Find where the given text appears and provide that cell's center as (X, Y) coordinate. 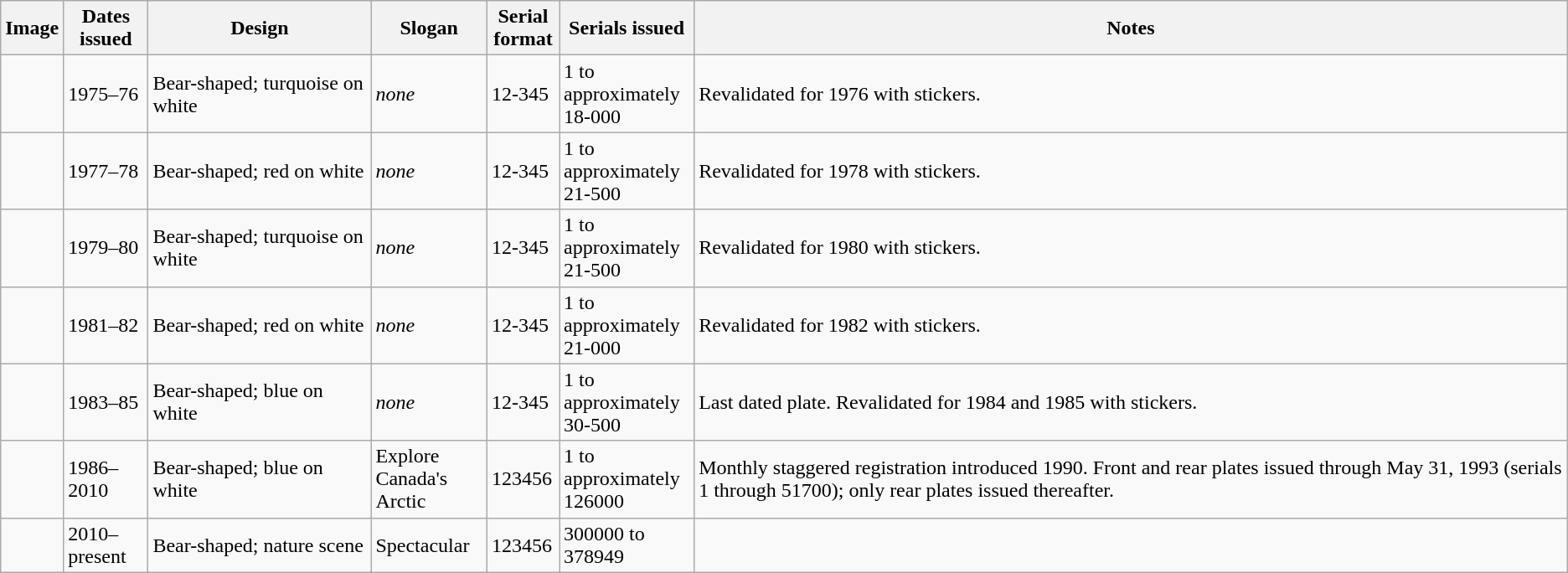
2010–present (106, 545)
300000 to 378949 (627, 545)
Serial format (523, 28)
Revalidated for 1980 with stickers. (1131, 248)
Slogan (429, 28)
1986–2010 (106, 479)
Dates issued (106, 28)
Bear-shaped; nature scene (260, 545)
1 to approximately 30-500 (627, 402)
Revalidated for 1978 with stickers. (1131, 171)
Revalidated for 1982 with stickers. (1131, 325)
1977–78 (106, 171)
1979–80 (106, 248)
Last dated plate. Revalidated for 1984 and 1985 with stickers. (1131, 402)
Spectacular (429, 545)
Serials issued (627, 28)
Image (32, 28)
Revalidated for 1976 with stickers. (1131, 94)
Explore Canada's Arctic (429, 479)
1 to approximately 18-000 (627, 94)
1 to approximately 21-000 (627, 325)
1975–76 (106, 94)
1983–85 (106, 402)
1 to approximately 126000 (627, 479)
Design (260, 28)
Notes (1131, 28)
1981–82 (106, 325)
